Scan for the cell matching the given text and deliver its (x, y) coordinate at center. 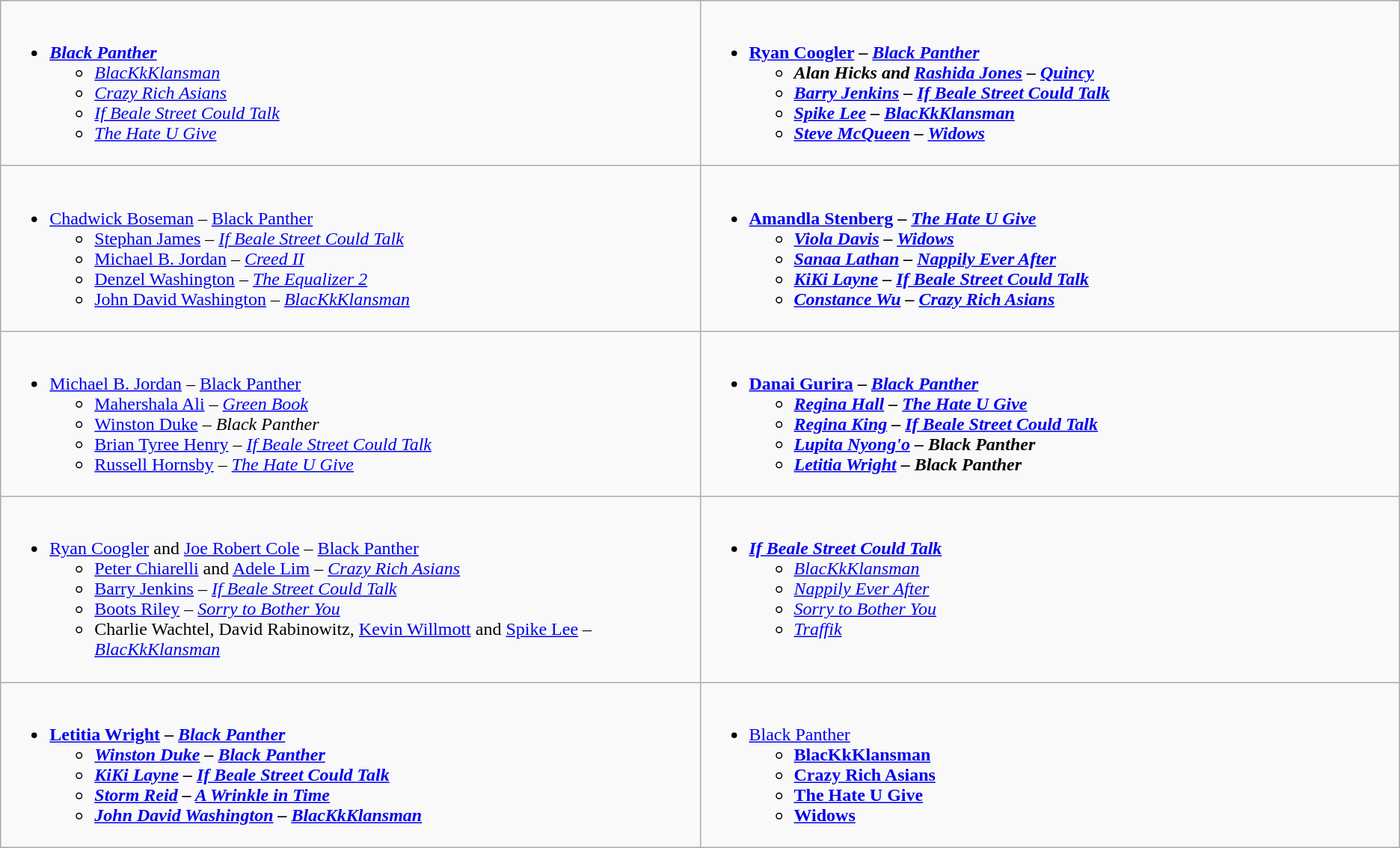
Black PantherBlacKkKlansmanCrazy Rich AsiansThe Hate U GiveWidows (1050, 764)
Black PantherBlacKkKlansmanCrazy Rich AsiansIf Beale Street Could TalkThe Hate U Give (350, 84)
If Beale Street Could TalkBlacKkKlansmanNappily Ever AfterSorry to Bother YouTraffik (1050, 589)
